Extract the [x, y] coordinate from the center of the cell holding the provided text.  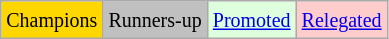
Relegated [342, 20]
Promoted [252, 20]
Runners-up [155, 20]
Champions [52, 20]
